Search for the cell housing the specified text and yield its (x, y) center coordinate. 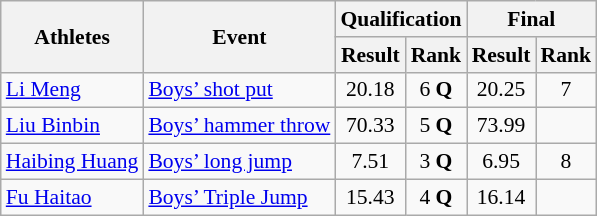
4 Q (436, 197)
Boys’ long jump (239, 162)
16.14 (502, 197)
20.25 (502, 90)
7 (566, 90)
15.43 (370, 197)
Boys’ hammer throw (239, 126)
7.51 (370, 162)
3 Q (436, 162)
Fu Haitao (72, 197)
Liu Binbin (72, 126)
Final (532, 19)
70.33 (370, 126)
Event (239, 36)
Qualification (400, 19)
Haibing Huang (72, 162)
6.95 (502, 162)
Athletes (72, 36)
Li Meng (72, 90)
5 Q (436, 126)
6 Q (436, 90)
Boys’ shot put (239, 90)
Boys’ Triple Jump (239, 197)
73.99 (502, 126)
20.18 (370, 90)
8 (566, 162)
